Search for the cell housing the specified text and yield its [X, Y] center coordinate. 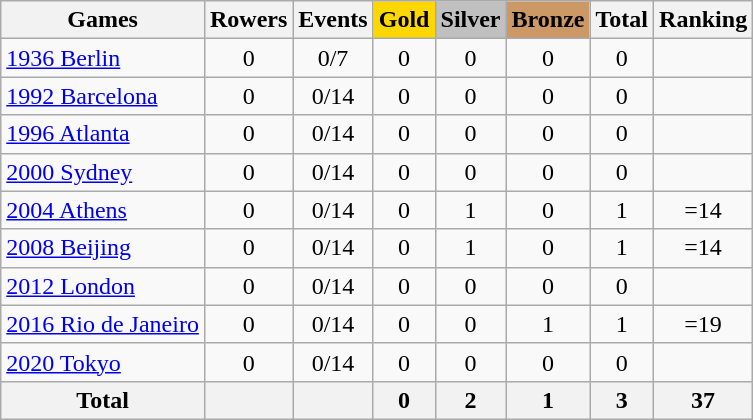
2016 Rio de Janeiro [103, 324]
1996 Atlanta [103, 134]
2004 Athens [103, 210]
Games [103, 20]
Ranking [704, 20]
1936 Berlin [103, 58]
2020 Tokyo [103, 362]
0/7 [333, 58]
Events [333, 20]
Bronze [548, 20]
2008 Beijing [103, 248]
2012 London [103, 286]
37 [704, 400]
1992 Barcelona [103, 96]
2 [470, 400]
=19 [704, 324]
Gold [404, 20]
Rowers [248, 20]
2000 Sydney [103, 172]
3 [622, 400]
Silver [470, 20]
